Output the [x, y] coordinate of the center of the cell containing the given text.  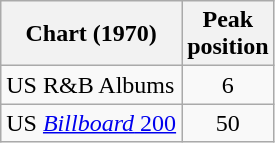
Peak position [228, 34]
6 [228, 85]
Chart (1970) [92, 34]
50 [228, 123]
US R&B Albums [92, 85]
US Billboard 200 [92, 123]
